Provide the (X, Y) coordinate of the cell's center where the given text is located.  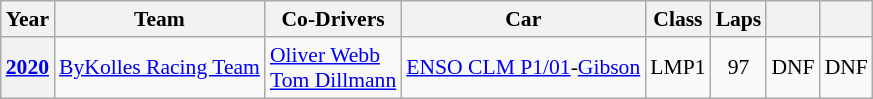
Oliver Webb Tom Dillmann (333, 68)
97 (739, 68)
2020 (28, 68)
Laps (739, 19)
ByKolles Racing Team (160, 68)
Co-Drivers (333, 19)
LMP1 (678, 68)
ENSO CLM P1/01-Gibson (523, 68)
Team (160, 19)
Year (28, 19)
Class (678, 19)
Car (523, 19)
